Extract the [X, Y] coordinate from the center of the cell holding the provided text.  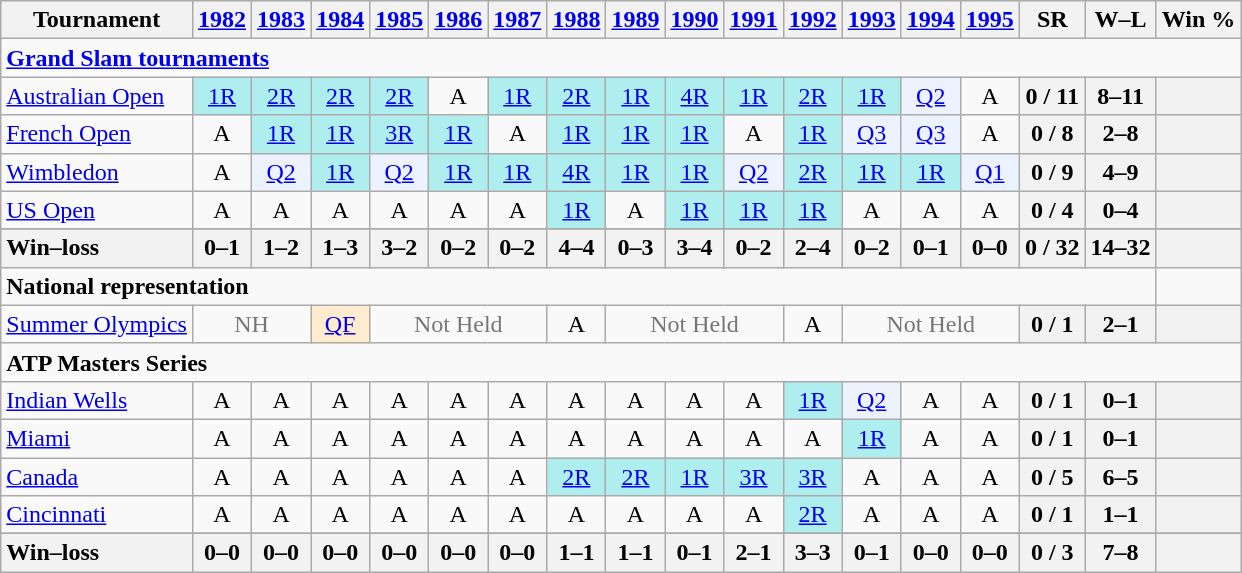
0 / 4 [1052, 210]
0 / 3 [1052, 553]
Tournament [97, 20]
1991 [754, 20]
French Open [97, 134]
Wimbledon [97, 172]
1990 [694, 20]
8–11 [1120, 96]
1983 [282, 20]
0 / 8 [1052, 134]
3–3 [812, 553]
Q1 [990, 172]
National representation [578, 286]
Cincinnati [97, 515]
7–8 [1120, 553]
1982 [222, 20]
0 / 32 [1052, 248]
1984 [340, 20]
1989 [636, 20]
1992 [812, 20]
US Open [97, 210]
Miami [97, 438]
1988 [576, 20]
14–32 [1120, 248]
3–4 [694, 248]
SR [1052, 20]
1994 [930, 20]
0 / 9 [1052, 172]
1987 [518, 20]
ATP Masters Series [621, 362]
1986 [458, 20]
Canada [97, 477]
0–4 [1120, 210]
Australian Open [97, 96]
Grand Slam tournaments [621, 58]
1995 [990, 20]
1–2 [282, 248]
6–5 [1120, 477]
2–8 [1120, 134]
0–3 [636, 248]
1985 [400, 20]
1993 [872, 20]
Summer Olympics [97, 324]
1–3 [340, 248]
2–4 [812, 248]
0 / 11 [1052, 96]
3–2 [400, 248]
NH [251, 324]
4–4 [576, 248]
QF [340, 324]
W–L [1120, 20]
Win % [1198, 20]
4–9 [1120, 172]
0 / 5 [1052, 477]
Indian Wells [97, 400]
